Search for the cell housing the specified text and yield its [x, y] center coordinate. 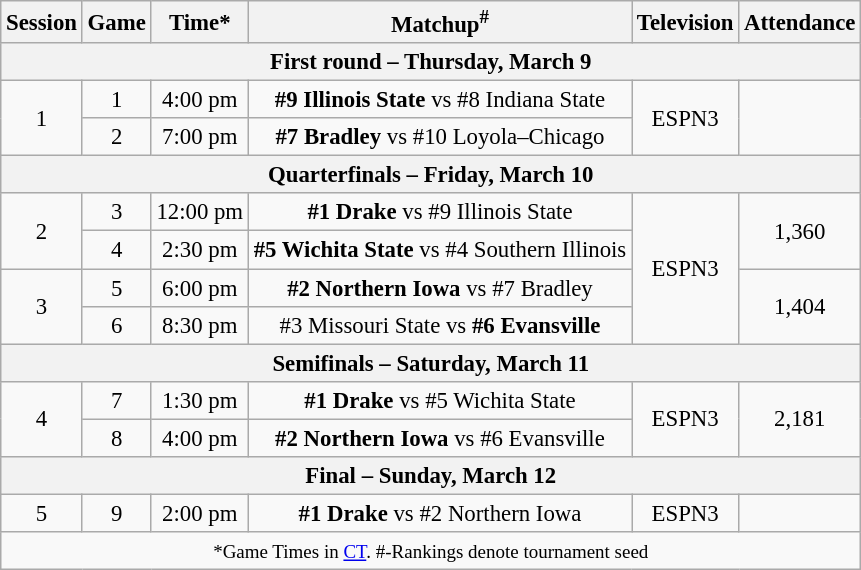
Television [686, 22]
7 [116, 400]
1,404 [800, 306]
Attendance [800, 22]
#1 Drake vs #9 Illinois State [440, 213]
Semifinals – Saturday, March 11 [431, 363]
12:00 pm [200, 213]
Quarterfinals – Friday, March 10 [431, 175]
9 [116, 513]
#3 Missouri State vs #6 Evansville [440, 325]
#9 Illinois State vs #8 Indiana State [440, 100]
8:30 pm [200, 325]
#5 Wichita State vs #4 Southern Illinois [440, 250]
Time* [200, 22]
8 [116, 438]
1,360 [800, 232]
*Game Times in CT. #-Rankings denote tournament seed [431, 551]
Final – Sunday, March 12 [431, 476]
6 [116, 325]
Game [116, 22]
Session [42, 22]
#2 Northern Iowa vs #7 Bradley [440, 288]
6:00 pm [200, 288]
First round – Thursday, March 9 [431, 62]
#7 Bradley vs #10 Loyola–Chicago [440, 137]
1:30 pm [200, 400]
Matchup# [440, 22]
7:00 pm [200, 137]
2:00 pm [200, 513]
#1 Drake vs #5 Wichita State [440, 400]
#1 Drake vs #2 Northern Iowa [440, 513]
2,181 [800, 418]
2:30 pm [200, 250]
#2 Northern Iowa vs #6 Evansville [440, 438]
